Identify which cell holds the provided text, then report its (x, y) central coordinate. 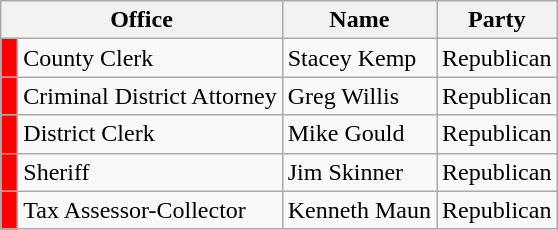
Greg Willis (359, 96)
Office (142, 20)
Stacey Kemp (359, 58)
District Clerk (150, 134)
Kenneth Maun (359, 210)
Name (359, 20)
Jim Skinner (359, 172)
Criminal District Attorney (150, 96)
County Clerk (150, 58)
Tax Assessor-Collector (150, 210)
Party (497, 20)
Mike Gould (359, 134)
Sheriff (150, 172)
